For the text-containing cell, return its midpoint in (x, y) coordinate format. 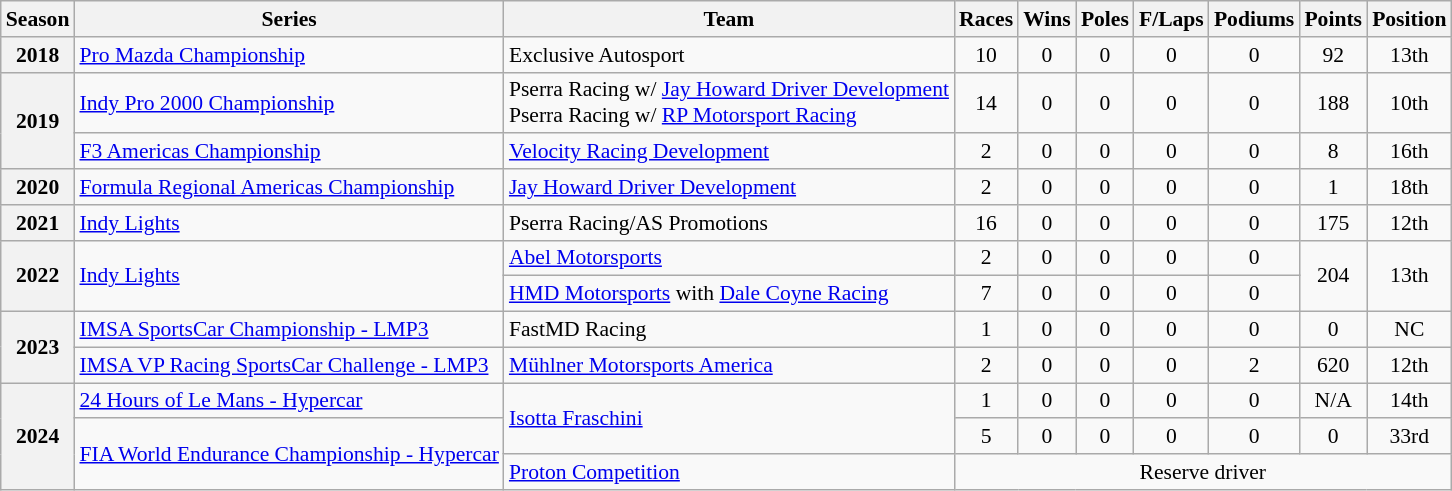
16th (1409, 152)
Podiums (1254, 19)
620 (1333, 365)
Position (1409, 19)
24 Hours of Le Mans - Hypercar (288, 401)
Proton Competition (729, 472)
14th (1409, 401)
188 (1333, 102)
NC (1409, 330)
14 (986, 102)
Jay Howard Driver Development (729, 187)
Mühlner Motorsports America (729, 365)
F/Laps (1172, 19)
175 (1333, 223)
IMSA SportsCar Championship - LMP3 (288, 330)
Formula Regional Americas Championship (288, 187)
2022 (38, 276)
Exclusive Autosport (729, 55)
Pro Mazda Championship (288, 55)
Reserve driver (1203, 472)
Isotta Fraschini (729, 418)
Season (38, 19)
FIA World Endurance Championship - Hypercar (288, 454)
2021 (38, 223)
Team (729, 19)
7 (986, 294)
5 (986, 437)
Points (1333, 19)
18th (1409, 187)
2018 (38, 55)
2023 (38, 348)
33rd (1409, 437)
IMSA VP Racing SportsCar Challenge - LMP3 (288, 365)
2020 (38, 187)
Indy Pro 2000 Championship (288, 102)
10 (986, 55)
204 (1333, 276)
Races (986, 19)
2024 (38, 436)
Series (288, 19)
Velocity Racing Development (729, 152)
Wins (1047, 19)
N/A (1333, 401)
2019 (38, 120)
Pserra Racing/AS Promotions (729, 223)
8 (1333, 152)
92 (1333, 55)
10th (1409, 102)
FastMD Racing (729, 330)
Poles (1105, 19)
Pserra Racing w/ Jay Howard Driver Development Pserra Racing w/ RP Motorsport Racing (729, 102)
F3 Americas Championship (288, 152)
Abel Motorsports (729, 258)
HMD Motorsports with Dale Coyne Racing (729, 294)
16 (986, 223)
